Provide the [x, y] coordinate of the cell's center where the given text is located.  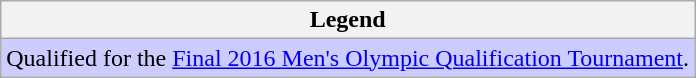
Qualified for the Final 2016 Men's Olympic Qualification Tournament. [348, 58]
Legend [348, 20]
